Detect which cell encompasses the target text, then output its (x, y) center coordinate. 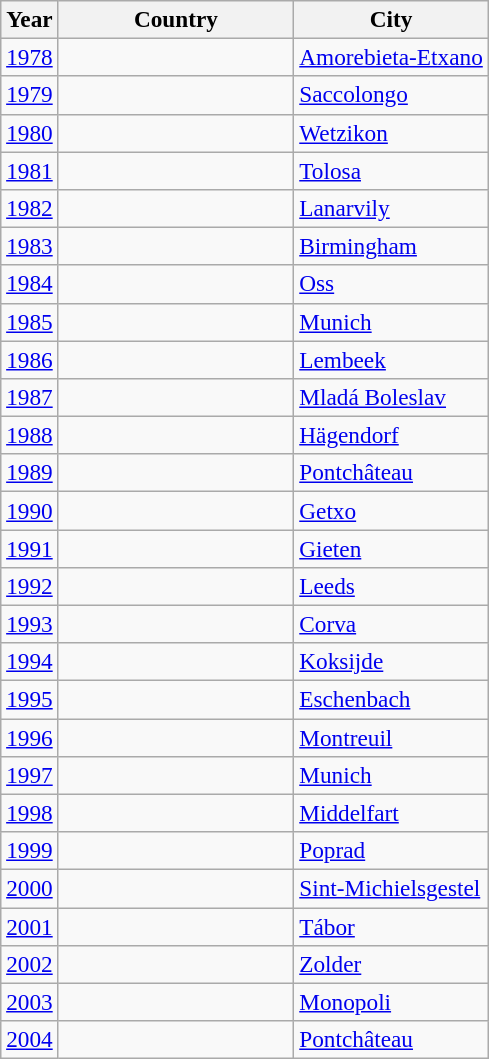
1984 (30, 284)
1996 (30, 737)
Lembeek (391, 359)
1987 (30, 397)
Country (176, 19)
Hägendorf (391, 435)
Saccolongo (391, 95)
Montreuil (391, 737)
1994 (30, 662)
Koksijde (391, 662)
1983 (30, 246)
1993 (30, 624)
1981 (30, 170)
1992 (30, 586)
2000 (30, 888)
1991 (30, 548)
Middelfart (391, 813)
1985 (30, 322)
Eschenbach (391, 699)
Mladá Boleslav (391, 397)
1999 (30, 850)
City (391, 19)
Tábor (391, 926)
1989 (30, 473)
2003 (30, 1002)
1995 (30, 699)
2001 (30, 926)
1997 (30, 775)
2002 (30, 964)
Leeds (391, 586)
Getxo (391, 510)
Wetzikon (391, 133)
Birmingham (391, 246)
Oss (391, 284)
Tolosa (391, 170)
Lanarvily (391, 208)
1988 (30, 435)
2004 (30, 1039)
1980 (30, 133)
Year (30, 19)
1978 (30, 57)
1986 (30, 359)
Poprad (391, 850)
Gieten (391, 548)
Sint-Michielsgestel (391, 888)
1979 (30, 95)
1998 (30, 813)
Amorebieta-Etxano (391, 57)
1982 (30, 208)
Corva (391, 624)
Monopoli (391, 1002)
1990 (30, 510)
Zolder (391, 964)
